From the cell containing the given text, extract its center point as (X, Y) coordinate. 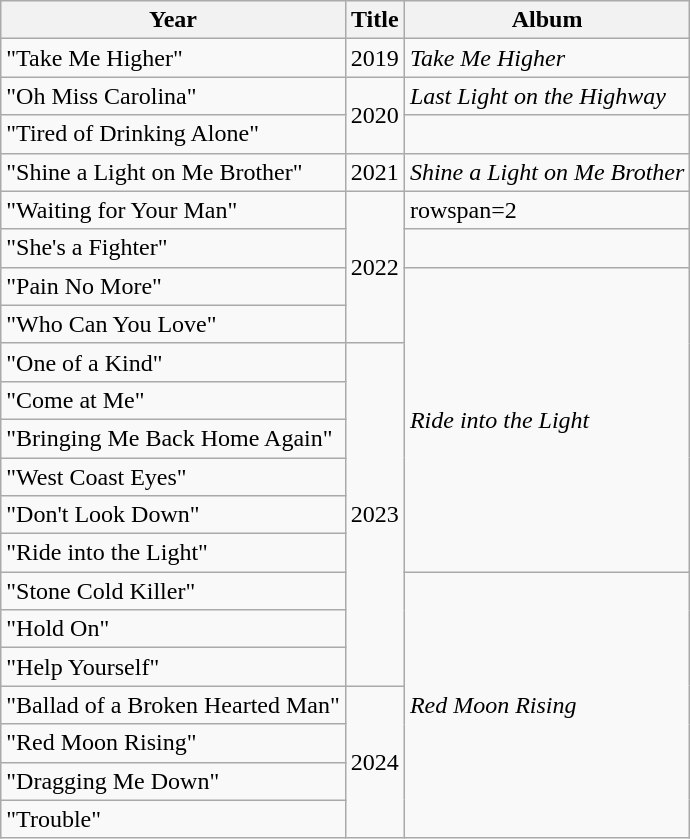
"Dragging Me Down" (174, 781)
Album (546, 20)
"Shine a Light on Me Brother" (174, 172)
rowspan=2 (546, 210)
"One of a Kind" (174, 362)
"Hold On" (174, 629)
"Trouble" (174, 819)
"Waiting for Your Man" (174, 210)
2021 (374, 172)
2020 (374, 115)
"Who Can You Love" (174, 324)
Ride into the Light (546, 419)
"Bringing Me Back Home Again" (174, 438)
"She's a Fighter" (174, 248)
"West Coast Eyes" (174, 477)
"Take Me Higher" (174, 58)
Last Light on the Highway (546, 96)
Take Me Higher (546, 58)
Shine a Light on Me Brother (546, 172)
2024 (374, 762)
"Oh Miss Carolina" (174, 96)
"Come at Me" (174, 400)
Year (174, 20)
2019 (374, 58)
Title (374, 20)
"Pain No More" (174, 286)
"Help Yourself" (174, 667)
"Tired of Drinking Alone" (174, 134)
"Stone Cold Killer" (174, 591)
2023 (374, 514)
"Ride into the Light" (174, 553)
"Ballad of a Broken Hearted Man" (174, 705)
2022 (374, 267)
"Don't Look Down" (174, 515)
"Red Moon Rising" (174, 743)
Red Moon Rising (546, 705)
